Capture the cell that displays the provided text and extract its [X, Y] central coordinate. 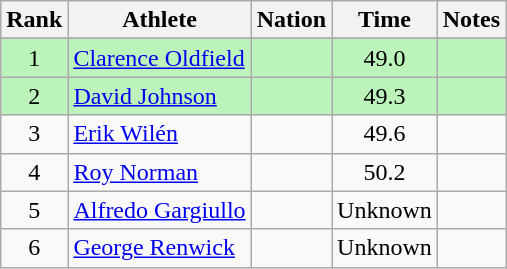
Clarence Oldfield [160, 58]
Alfredo Gargiullo [160, 210]
6 [34, 248]
David Johnson [160, 96]
1 [34, 58]
5 [34, 210]
50.2 [385, 172]
Roy Norman [160, 172]
Athlete [160, 20]
49.6 [385, 134]
Rank [34, 20]
Nation [291, 20]
Erik Wilén [160, 134]
3 [34, 134]
George Renwick [160, 248]
49.3 [385, 96]
4 [34, 172]
2 [34, 96]
49.0 [385, 58]
Notes [471, 20]
Time [385, 20]
